From the cell containing the given text, extract its center point as [x, y] coordinate. 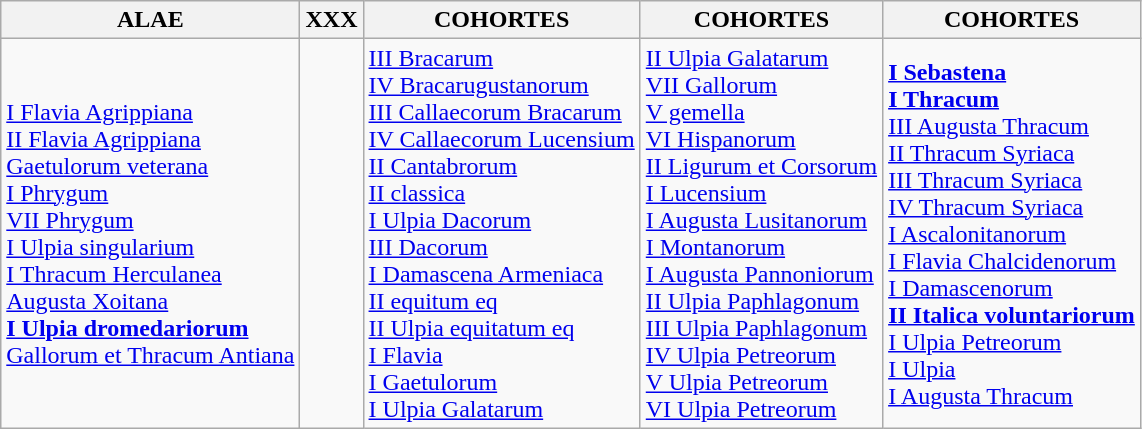
XXX [332, 20]
ALAE [150, 20]
